Return the [x, y] coordinate for the center point of the cell that contains the specified text.  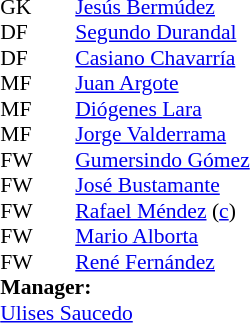
Gumersindo Gómez [162, 160]
Segundo Durandal [162, 33]
René Fernández [162, 262]
Jorge Valderrama [162, 135]
Diógenes Lara [162, 109]
Manager: [124, 287]
Juan Argote [162, 83]
Casiano Chavarría [162, 58]
José Bustamante [162, 185]
Rafael Méndez (c) [162, 211]
Mario Alborta [162, 237]
